Detect which cell encompasses the target text, then output its [x, y] center coordinate. 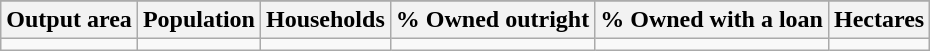
Output area [70, 20]
Households [325, 20]
% Owned with a loan [712, 20]
% Owned outright [492, 20]
Hectares [878, 20]
Population [198, 20]
